Locate the cell with the specified text and output its (x, y) center coordinate. 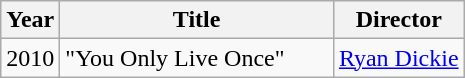
Director (398, 20)
2010 (30, 58)
Title (197, 20)
Year (30, 20)
"You Only Live Once" (197, 58)
Ryan Dickie (398, 58)
